Extract the [x, y] coordinate from the center of the cell holding the provided text.  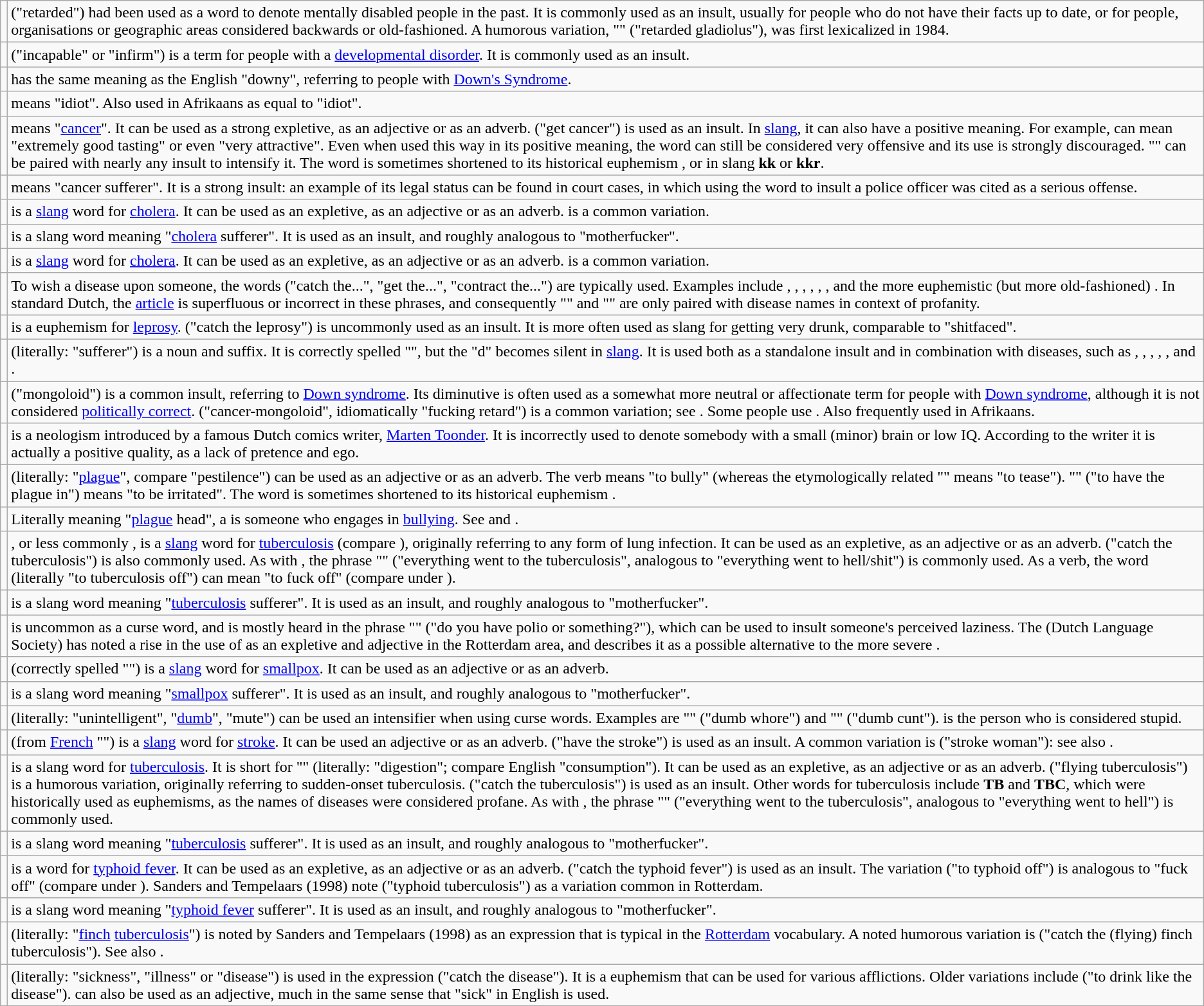
is a slang word meaning "cholera sufferer". It is used as an insult, and roughly analogous to "motherfucker". [606, 236]
has the same meaning as the English "downy", referring to people with Down's Syndrome. [606, 79]
is a slang word meaning "smallpox sufferer". It is used as an insult, and roughly analogous to "motherfucker". [606, 693]
means "idiot". Also used in Afrikaans as equal to "idiot". [606, 104]
(correctly spelled "") is a slang word for smallpox. It can be used as an adjective or as an adverb. [606, 669]
("incapable" or "infirm") is a term for people with a developmental disorder. It is commonly used as an insult. [606, 55]
is a slang word meaning "typhoid fever sufferer". It is used as an insult, and roughly analogous to "motherfucker". [606, 910]
Literally meaning "plague head", a is someone who engages in bullying. See and . [606, 519]
